Locate the cell with the specified text and output its [X, Y] center coordinate. 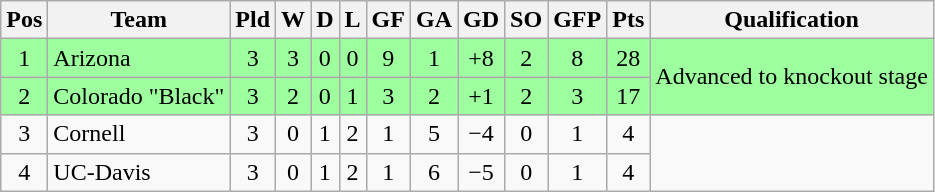
Cornell [139, 134]
28 [628, 58]
5 [434, 134]
GFP [578, 20]
Team [139, 20]
+1 [482, 96]
GF [388, 20]
+8 [482, 58]
Pos [24, 20]
Pts [628, 20]
9 [388, 58]
D [325, 20]
GD [482, 20]
17 [628, 96]
−4 [482, 134]
6 [434, 172]
UC-Davis [139, 172]
Colorado "Black" [139, 96]
8 [578, 58]
Pld [253, 20]
L [352, 20]
SO [526, 20]
Advanced to knockout stage [792, 77]
Arizona [139, 58]
Qualification [792, 20]
−5 [482, 172]
GA [434, 20]
W [294, 20]
